Search for the cell housing the specified text and yield its (X, Y) center coordinate. 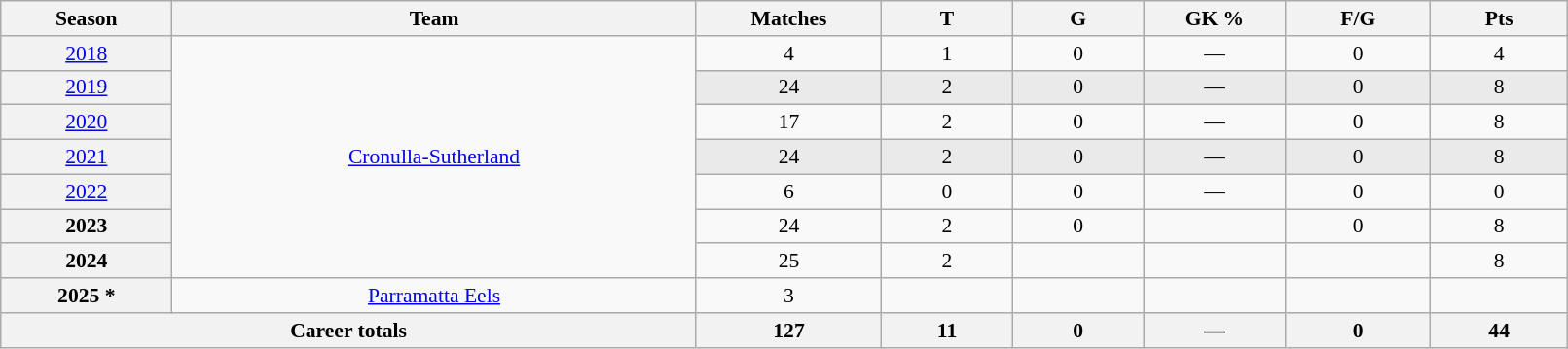
2019 (87, 87)
2022 (87, 192)
11 (948, 331)
1 (948, 53)
Season (87, 18)
G (1078, 18)
2020 (87, 122)
Cronulla-Sutherland (434, 157)
Matches (788, 18)
Team (434, 18)
GK % (1215, 18)
Pts (1499, 18)
2025 * (87, 296)
2021 (87, 157)
Career totals (348, 331)
Parramatta Eels (434, 296)
2024 (87, 262)
44 (1499, 331)
3 (788, 296)
F/G (1358, 18)
6 (788, 192)
T (948, 18)
2023 (87, 227)
2018 (87, 53)
17 (788, 122)
127 (788, 331)
25 (788, 262)
